Find where the given text appears and provide that cell's center as [X, Y] coordinate. 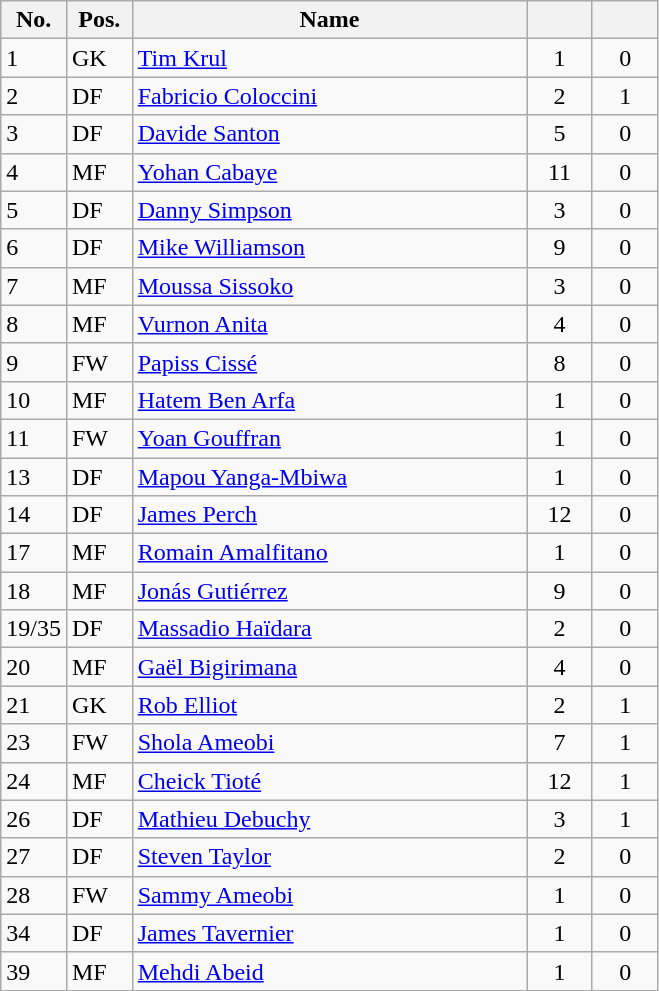
Hatem Ben Arfa [329, 400]
Name [329, 20]
Massadio Haïdara [329, 629]
Rob Elliot [329, 705]
Sammy Ameobi [329, 895]
Mehdi Abeid [329, 971]
6 [34, 248]
18 [34, 591]
Vurnon Anita [329, 324]
Pos. [99, 20]
14 [34, 515]
Mike Williamson [329, 248]
21 [34, 705]
17 [34, 553]
39 [34, 971]
Davide Santon [329, 134]
27 [34, 857]
Steven Taylor [329, 857]
James Tavernier [329, 933]
Fabricio Coloccini [329, 96]
Tim Krul [329, 58]
20 [34, 667]
19/35 [34, 629]
Mathieu Debuchy [329, 819]
Yohan Cabaye [329, 172]
Papiss Cissé [329, 362]
Gaël Bigirimana [329, 667]
Shola Ameobi [329, 743]
23 [34, 743]
34 [34, 933]
Cheick Tioté [329, 781]
Mapou Yanga-Mbiwa [329, 477]
10 [34, 400]
Jonás Gutiérrez [329, 591]
James Perch [329, 515]
13 [34, 477]
26 [34, 819]
No. [34, 20]
Danny Simpson [329, 210]
Yoan Gouffran [329, 438]
Moussa Sissoko [329, 286]
Romain Amalfitano [329, 553]
24 [34, 781]
28 [34, 895]
